Extract the (x, y) coordinate from the center of the cell holding the provided text.  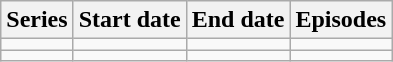
Series (37, 20)
End date (238, 20)
Start date (130, 20)
Episodes (341, 20)
